Scan for the cell matching the given text and deliver its [X, Y] coordinate at center. 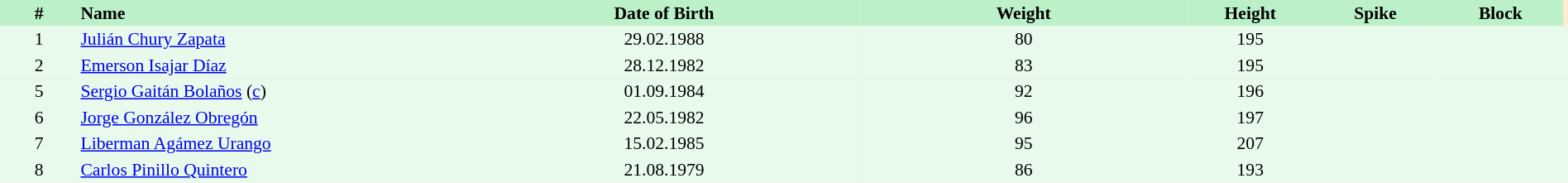
Sergio Gaitán Bolaños (c) [273, 91]
22.05.1982 [664, 118]
92 [1024, 91]
5 [39, 91]
95 [1024, 144]
Carlos Pinillo Quintero [273, 170]
28.12.1982 [664, 65]
# [39, 13]
83 [1024, 65]
197 [1250, 118]
Julián Chury Zapata [273, 40]
8 [39, 170]
193 [1250, 170]
Height [1250, 13]
86 [1024, 170]
15.02.1985 [664, 144]
Date of Birth [664, 13]
Name [273, 13]
196 [1250, 91]
6 [39, 118]
1 [39, 40]
Spike [1374, 13]
Jorge González Obregón [273, 118]
Block [1500, 13]
Emerson Isajar Díaz [273, 65]
29.02.1988 [664, 40]
2 [39, 65]
Liberman Agámez Urango [273, 144]
21.08.1979 [664, 170]
7 [39, 144]
96 [1024, 118]
01.09.1984 [664, 91]
207 [1250, 144]
80 [1024, 40]
Weight [1024, 13]
